Capture the cell that displays the provided text and extract its [x, y] central coordinate. 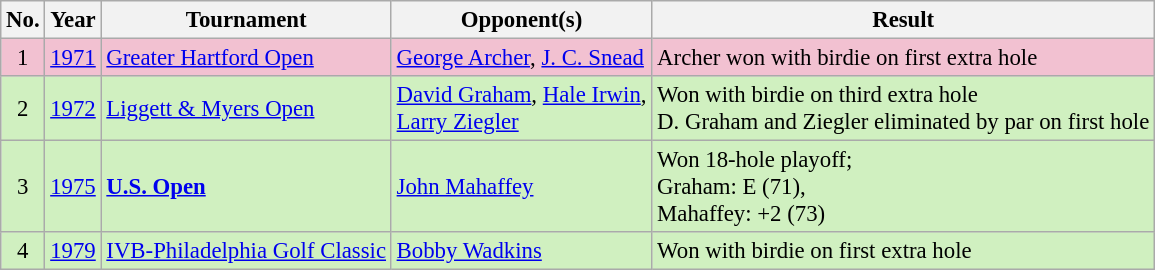
Opponent(s) [521, 20]
David Graham, Hale Irwin, Larry Ziegler [521, 108]
1975 [73, 187]
Bobby Wadkins [521, 251]
3 [23, 187]
Year [73, 20]
George Archer, J. C. Snead [521, 58]
John Mahaffey [521, 187]
1979 [73, 251]
U.S. Open [246, 187]
Greater Hartford Open [246, 58]
1972 [73, 108]
No. [23, 20]
Result [904, 20]
1 [23, 58]
IVB-Philadelphia Golf Classic [246, 251]
Won 18-hole playoff;Graham: E (71),Mahaffey: +2 (73) [904, 187]
1971 [73, 58]
Won with birdie on third extra holeD. Graham and Ziegler eliminated by par on first hole [904, 108]
Won with birdie on first extra hole [904, 251]
4 [23, 251]
Tournament [246, 20]
Archer won with birdie on first extra hole [904, 58]
Liggett & Myers Open [246, 108]
2 [23, 108]
